Return [X, Y] of the center of cell containing provided text 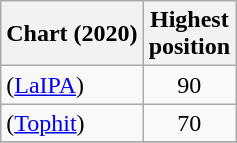
(LaIPA) [72, 85]
Chart (2020) [72, 34]
Highestposition [189, 34]
90 [189, 85]
70 [189, 123]
(Tophit) [72, 123]
